Scan for the cell matching the given text and deliver its [x, y] coordinate at center. 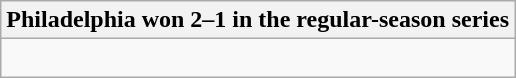
Philadelphia won 2–1 in the regular-season series [258, 20]
